Find where the given text appears and provide that cell's center as (x, y) coordinate. 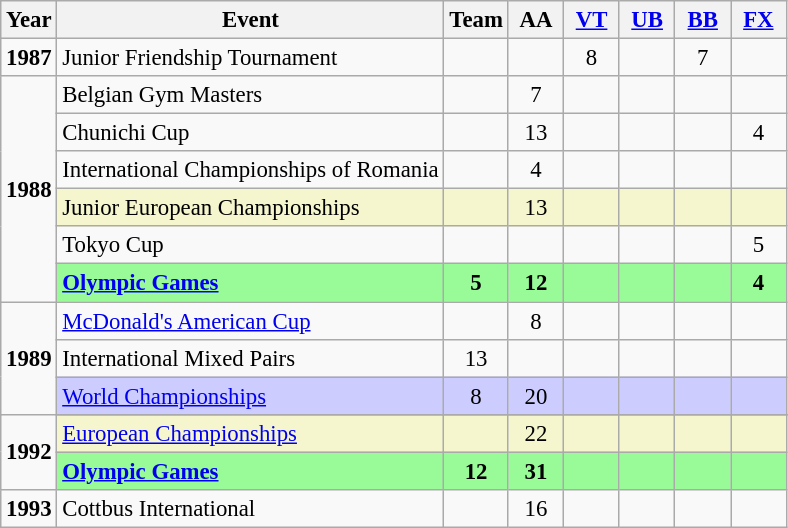
1987 (29, 58)
31 (536, 471)
20 (536, 396)
European Championships (250, 433)
Event (250, 20)
Year (29, 20)
1993 (29, 509)
22 (536, 433)
McDonald's American Cup (250, 321)
VT (592, 20)
Cottbus International (250, 509)
Tokyo Cup (250, 245)
World Championships (250, 396)
Team (476, 20)
International Mixed Pairs (250, 358)
Junior Friendship Tournament (250, 58)
International Championships of Romania (250, 170)
FX (759, 20)
AA (536, 20)
1989 (29, 358)
Belgian Gym Masters (250, 95)
1992 (29, 452)
Chunichi Cup (250, 133)
Junior European Championships (250, 208)
16 (536, 509)
1988 (29, 189)
BB (703, 20)
UB (647, 20)
